Provide the (X, Y) coordinate of the cell's center where the given text is located.  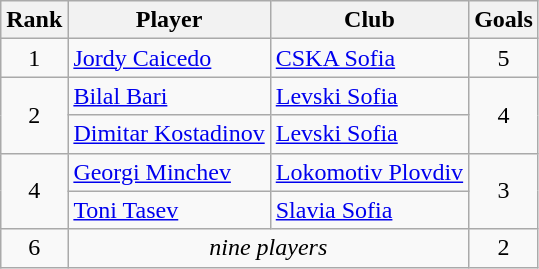
Player (169, 20)
nine players (268, 248)
Rank (34, 20)
3 (504, 191)
Goals (504, 20)
6 (34, 248)
Bilal Bari (169, 96)
Lokomotiv Plovdiv (369, 172)
Dimitar Kostadinov (169, 134)
5 (504, 58)
Jordy Caicedo (169, 58)
CSKA Sofia (369, 58)
Georgi Minchev (169, 172)
Toni Tasev (169, 210)
Slavia Sofia (369, 210)
Club (369, 20)
1 (34, 58)
